Identify which cell holds the provided text, then report its (x, y) central coordinate. 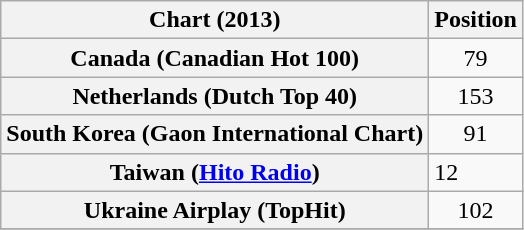
79 (476, 58)
Ukraine Airplay (TopHit) (215, 210)
Taiwan (Hito Radio) (215, 172)
Canada (Canadian Hot 100) (215, 58)
Position (476, 20)
12 (476, 172)
Chart (2013) (215, 20)
91 (476, 134)
102 (476, 210)
Netherlands (Dutch Top 40) (215, 96)
South Korea (Gaon International Chart) (215, 134)
153 (476, 96)
